Provide the (x, y) coordinate of the cell's center where the given text is located.  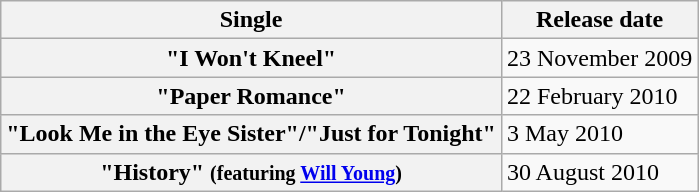
"Paper Romance" (252, 96)
3 May 2010 (599, 134)
Single (252, 20)
"Look Me in the Eye Sister"/"Just for Tonight" (252, 134)
23 November 2009 (599, 58)
Release date (599, 20)
"I Won't Kneel" (252, 58)
30 August 2010 (599, 172)
"History" (featuring Will Young) (252, 172)
22 February 2010 (599, 96)
